Output the (X, Y) coordinate of the center of the cell containing the given text.  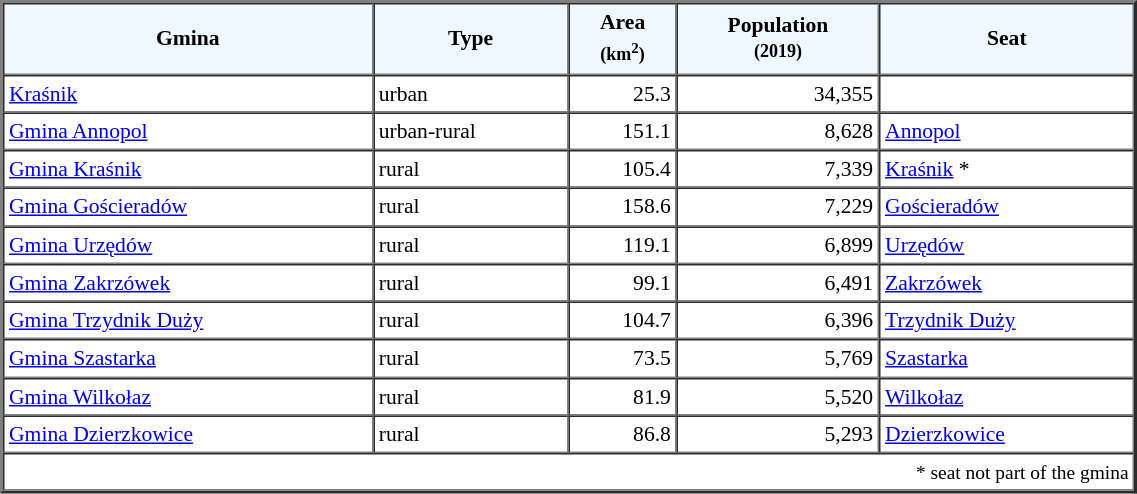
105.4 (622, 169)
5,293 (778, 434)
Kraśnik (188, 93)
158.6 (622, 207)
7,229 (778, 207)
Gmina Szastarka (188, 359)
Area(km2) (622, 38)
Gmina Trzydnik Duży (188, 321)
34,355 (778, 93)
* seat not part of the gmina (569, 472)
Kraśnik * (1007, 169)
Dzierzkowice (1007, 434)
Gmina Urzędów (188, 245)
104.7 (622, 321)
Population(2019) (778, 38)
urban (471, 93)
Wilkołaz (1007, 396)
7,339 (778, 169)
Type (471, 38)
25.3 (622, 93)
5,769 (778, 359)
8,628 (778, 131)
Gmina Kraśnik (188, 169)
Trzydnik Duży (1007, 321)
Gmina Dzierzkowice (188, 434)
86.8 (622, 434)
151.1 (622, 131)
Seat (1007, 38)
Gmina Zakrzówek (188, 283)
Szastarka (1007, 359)
Gmina Wilkołaz (188, 396)
6,899 (778, 245)
Zakrzówek (1007, 283)
119.1 (622, 245)
6,396 (778, 321)
73.5 (622, 359)
Gmina (188, 38)
6,491 (778, 283)
5,520 (778, 396)
Annopol (1007, 131)
Gościeradów (1007, 207)
99.1 (622, 283)
Gmina Annopol (188, 131)
urban-rural (471, 131)
Gmina Gościeradów (188, 207)
Urzędów (1007, 245)
81.9 (622, 396)
